Return the (X, Y) coordinate for the center point of the cell that contains the specified text.  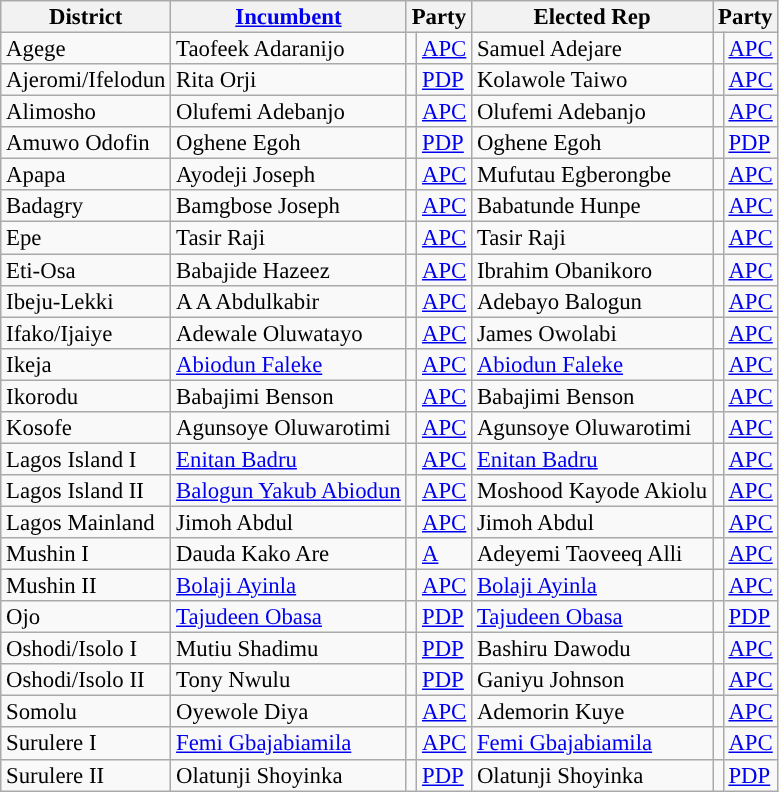
Samuel Adejare (592, 49)
A (444, 554)
A A Abdulkabir (288, 301)
Ayodeji Joseph (288, 175)
Bamgbose Joseph (288, 206)
Amuwo Odofin (86, 143)
Surulere I (86, 744)
Kosofe (86, 428)
District (86, 17)
James Owolabi (592, 333)
Adeyemi Taoveeq Alli (592, 554)
Babatunde Hunpe (592, 206)
Mushin I (86, 554)
Mutiu Shadimu (288, 649)
Ojo (86, 617)
Ademorin Kuye (592, 712)
Mushin II (86, 586)
Incumbent (288, 17)
Somolu (86, 712)
Ganiyu Johnson (592, 680)
Mufutau Egberongbe (592, 175)
Ikeja (86, 364)
Eti-Osa (86, 270)
Ibeju-Lekki (86, 301)
Oyewole Diya (288, 712)
Badagry (86, 206)
Babajide Hazeez (288, 270)
Adewale Oluwatayo (288, 333)
Alimosho (86, 112)
Lagos Island I (86, 459)
Adebayo Balogun (592, 301)
Dauda Kako Are (288, 554)
Taofeek Adaranijo (288, 49)
Kolawole Taiwo (592, 80)
Ifako/Ijaiye (86, 333)
Ikorodu (86, 396)
Bashiru Dawodu (592, 649)
Lagos Island II (86, 491)
Ibrahim Obanikoro (592, 270)
Elected Rep (592, 17)
Rita Orji (288, 80)
Balogun Yakub Abiodun (288, 491)
Agege (86, 49)
Oshodi/Isolo I (86, 649)
Tony Nwulu (288, 680)
Lagos Mainland (86, 522)
Apapa (86, 175)
Epe (86, 238)
Surulere II (86, 775)
Oshodi/Isolo II (86, 680)
Moshood Kayode Akiolu (592, 491)
Ajeromi/Ifelodun (86, 80)
